Pinpoint the cell where the given text exists, returning its [X, Y] midpoint coordinate. 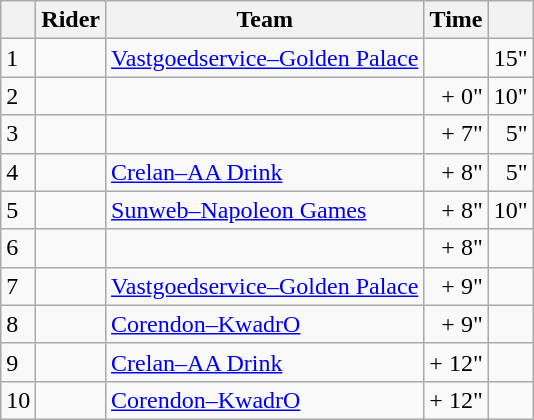
1 [18, 58]
10 [18, 400]
4 [18, 172]
Sunweb–Napoleon Games [265, 210]
Rider [71, 20]
5 [18, 210]
7 [18, 286]
2 [18, 96]
9 [18, 362]
Time [456, 20]
Team [265, 20]
+ 0" [456, 96]
6 [18, 248]
+ 7" [456, 134]
8 [18, 324]
15" [510, 58]
3 [18, 134]
